Capture the cell that displays the provided text and extract its (x, y) central coordinate. 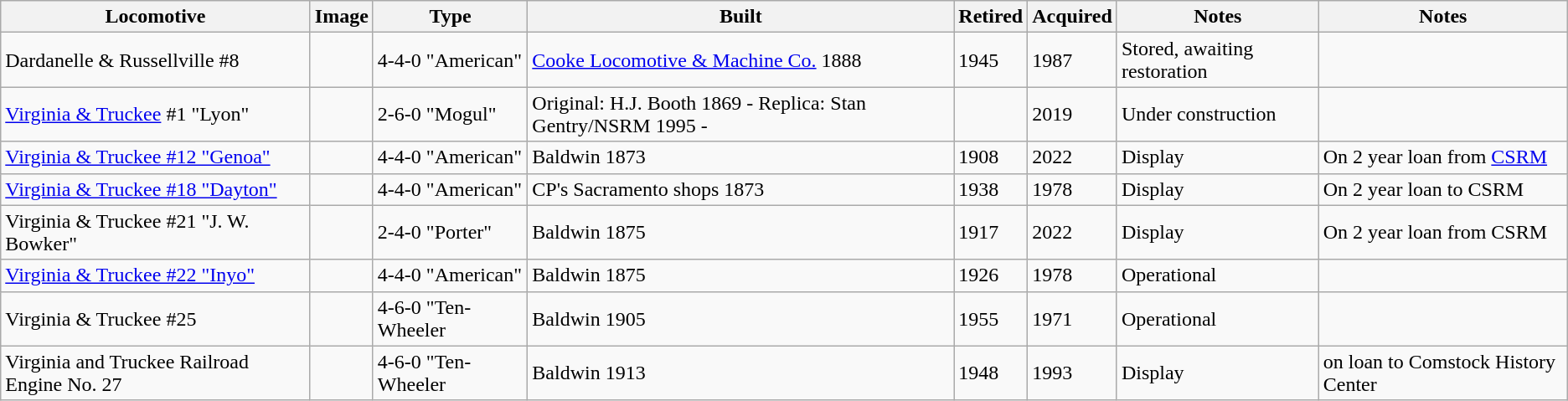
Stored, awaiting restoration (1218, 60)
Virginia and Truckee Railroad Engine No. 27 (156, 373)
1908 (991, 157)
Virginia & Truckee #21 "J. W. Bowker" (156, 233)
Type (450, 17)
Under construction (1218, 114)
Locomotive (156, 17)
Retired (991, 17)
1971 (1072, 318)
1945 (991, 60)
On 2 year loan to CSRM (1442, 189)
1993 (1072, 373)
Dardanelle & Russellville #8 (156, 60)
Virginia & Truckee #1 "Lyon" (156, 114)
1926 (991, 275)
Acquired (1072, 17)
Virginia & Truckee #22 "Inyo" (156, 275)
on loan to Comstock History Center (1442, 373)
1955 (991, 318)
2-4-0 "Porter" (450, 233)
Original: H.J. Booth 1869 - Replica: Stan Gentry/NSRM 1995 - (740, 114)
Virginia & Truckee #25 (156, 318)
Image (342, 17)
Virginia & Truckee #18 "Dayton" (156, 189)
Baldwin 1873 (740, 157)
CP's Sacramento shops 1873 (740, 189)
Virginia & Truckee #12 "Genoa" (156, 157)
Baldwin 1905 (740, 318)
2-6-0 "Mogul" (450, 114)
Baldwin 1913 (740, 373)
1917 (991, 233)
Built (740, 17)
1938 (991, 189)
Cooke Locomotive & Machine Co. 1888 (740, 60)
2019 (1072, 114)
1987 (1072, 60)
1948 (991, 373)
